Capture the cell that displays the provided text and extract its [x, y] central coordinate. 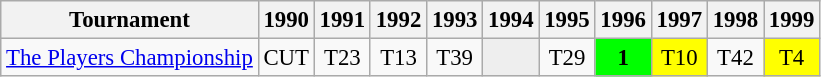
1998 [735, 20]
1997 [679, 20]
1993 [455, 20]
CUT [286, 58]
1990 [286, 20]
1999 [792, 20]
T29 [567, 58]
T39 [455, 58]
1992 [398, 20]
T23 [342, 58]
T42 [735, 58]
1995 [567, 20]
T13 [398, 58]
1994 [511, 20]
1 [623, 58]
T10 [679, 58]
1991 [342, 20]
Tournament [130, 20]
1996 [623, 20]
T4 [792, 58]
The Players Championship [130, 58]
